Return the (X, Y) coordinate for the center point of the cell that contains the specified text.  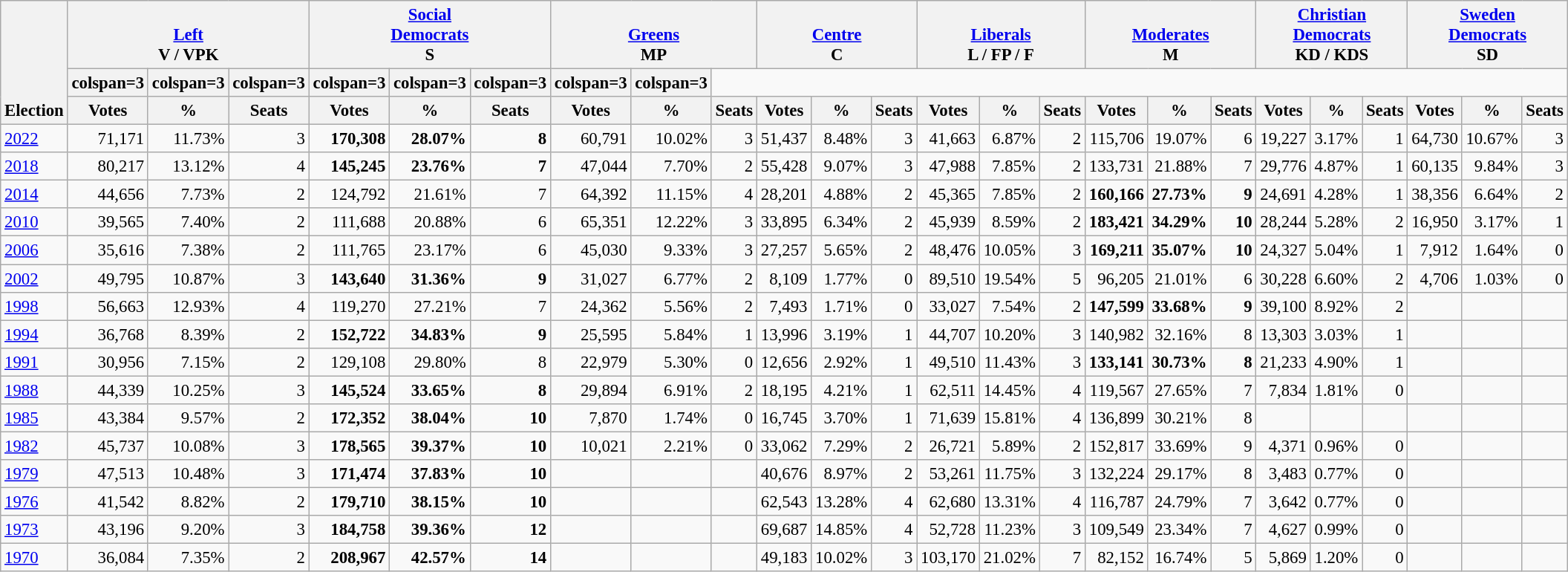
11.23% (1010, 530)
109,549 (1117, 530)
41,542 (108, 501)
7.40% (188, 222)
39,565 (108, 222)
62,543 (784, 501)
5.30% (671, 362)
25,595 (590, 334)
33.68% (1179, 306)
39,100 (1283, 306)
23.17% (430, 250)
183,421 (1117, 222)
19.54% (1010, 279)
7,493 (784, 306)
14.45% (1010, 390)
47,513 (108, 474)
31,027 (590, 279)
49,795 (108, 279)
18,195 (784, 390)
40,676 (784, 474)
172,352 (349, 418)
10.87% (188, 279)
5.65% (842, 250)
6.77% (671, 279)
22,979 (590, 362)
13.12% (188, 166)
27,257 (784, 250)
2022 (34, 139)
1982 (34, 446)
3,483 (1283, 474)
1.20% (1336, 558)
4.90% (1336, 362)
30,956 (108, 362)
12,656 (784, 362)
36,768 (108, 334)
13.31% (1010, 501)
9.57% (188, 418)
71,639 (949, 418)
10.48% (188, 474)
27.73% (1179, 195)
21.88% (1179, 166)
208,967 (349, 558)
47,044 (590, 166)
19.07% (1179, 139)
19,227 (1283, 139)
13,303 (1283, 334)
16,950 (1434, 222)
160,166 (1117, 195)
60,135 (1434, 166)
21.61% (430, 195)
1976 (34, 501)
10,021 (590, 446)
124,792 (349, 195)
2010 (34, 222)
LeftV / VPK (189, 35)
56,663 (108, 306)
32.16% (1179, 334)
55,428 (784, 166)
13.28% (842, 501)
0.96% (1336, 446)
45,939 (949, 222)
11.15% (671, 195)
60,791 (590, 139)
27.21% (430, 306)
21,233 (1283, 362)
1.77% (842, 279)
SwedenDemocratsSD (1488, 35)
47,988 (949, 166)
1994 (34, 334)
5.28% (1336, 222)
69,687 (784, 530)
24,362 (590, 306)
15.81% (1010, 418)
3.70% (842, 418)
2002 (34, 279)
170,308 (349, 139)
23.34% (1179, 530)
39.36% (430, 530)
152,722 (349, 334)
38.04% (430, 418)
33,027 (949, 306)
31.36% (430, 279)
10.08% (188, 446)
5.84% (671, 334)
12.22% (671, 222)
38,356 (1434, 195)
10.20% (1010, 334)
7,912 (1434, 250)
8.82% (188, 501)
8,109 (784, 279)
51,437 (784, 139)
136,899 (1117, 418)
9.20% (188, 530)
2006 (34, 250)
4.87% (1336, 166)
24,691 (1283, 195)
133,141 (1117, 362)
169,211 (1117, 250)
7.38% (188, 250)
7,834 (1283, 390)
145,245 (349, 166)
52,728 (949, 530)
8.39% (188, 334)
3.19% (842, 334)
12 (510, 530)
140,982 (1117, 334)
3,642 (1283, 501)
26,721 (949, 446)
4.28% (1336, 195)
7.70% (671, 166)
1.74% (671, 418)
8.48% (842, 139)
29.17% (1179, 474)
1979 (34, 474)
36,084 (108, 558)
16.74% (1179, 558)
2.92% (842, 362)
11.73% (188, 139)
4,706 (1434, 279)
5.04% (1336, 250)
179,710 (349, 501)
111,688 (349, 222)
16,745 (784, 418)
103,170 (949, 558)
89,510 (949, 279)
Election (34, 62)
119,270 (349, 306)
45,030 (590, 250)
5,869 (1283, 558)
10.05% (1010, 250)
53,261 (949, 474)
82,152 (1117, 558)
71,171 (108, 139)
115,706 (1117, 139)
ModeratesM (1170, 35)
1988 (34, 390)
62,680 (949, 501)
42.57% (430, 558)
44,707 (949, 334)
2018 (34, 166)
2.21% (671, 446)
28.07% (430, 139)
3.03% (1336, 334)
37.83% (430, 474)
21.01% (1179, 279)
49,183 (784, 558)
7.73% (188, 195)
27.65% (1179, 390)
80,217 (108, 166)
29.80% (430, 362)
7.54% (1010, 306)
8.97% (842, 474)
1970 (34, 558)
LiberalsL / FP / F (1001, 35)
28,244 (1283, 222)
1998 (34, 306)
4,627 (1283, 530)
96,205 (1117, 279)
4.88% (842, 195)
21.02% (1010, 558)
64,392 (590, 195)
6.64% (1492, 195)
129,108 (349, 362)
10.25% (188, 390)
1.64% (1492, 250)
30.73% (1179, 362)
38.15% (430, 501)
30,228 (1283, 279)
7.29% (842, 446)
29,776 (1283, 166)
8.59% (1010, 222)
33,062 (784, 446)
1973 (34, 530)
5.56% (671, 306)
33.69% (1179, 446)
44,656 (108, 195)
9.07% (842, 166)
CentreC (836, 35)
1.03% (1492, 279)
23.76% (430, 166)
6.87% (1010, 139)
6.91% (671, 390)
1985 (34, 418)
62,511 (949, 390)
1991 (34, 362)
45,365 (949, 195)
24.79% (1179, 501)
143,640 (349, 279)
111,765 (349, 250)
6.60% (1336, 279)
29,894 (590, 390)
33.65% (430, 390)
30.21% (1179, 418)
34.29% (1179, 222)
171,474 (349, 474)
8.92% (1336, 306)
ChristianDemocratsKD / KDS (1332, 35)
39.37% (430, 446)
43,196 (108, 530)
65,351 (590, 222)
9.33% (671, 250)
178,565 (349, 446)
1.71% (842, 306)
12.93% (188, 306)
64,730 (1434, 139)
43,384 (108, 418)
14.85% (842, 530)
5.89% (1010, 446)
116,787 (1117, 501)
20.88% (430, 222)
33,895 (784, 222)
0.99% (1336, 530)
13,996 (784, 334)
41,663 (949, 139)
35,616 (108, 250)
6.34% (842, 222)
45,737 (108, 446)
11.43% (1010, 362)
34.83% (430, 334)
4,371 (1283, 446)
9.84% (1492, 166)
48,476 (949, 250)
SocialDemocratsS (429, 35)
7.15% (188, 362)
145,524 (349, 390)
133,731 (1117, 166)
10.67% (1492, 139)
119,567 (1117, 390)
4.21% (842, 390)
24,327 (1283, 250)
44,339 (108, 390)
1.81% (1336, 390)
132,224 (1117, 474)
7.35% (188, 558)
147,599 (1117, 306)
14 (510, 558)
152,817 (1117, 446)
49,510 (949, 362)
11.75% (1010, 474)
28,201 (784, 195)
184,758 (349, 530)
35.07% (1179, 250)
2014 (34, 195)
GreensMP (653, 35)
7,870 (590, 418)
